Scan for the cell matching the given text and deliver its [X, Y] coordinate at center. 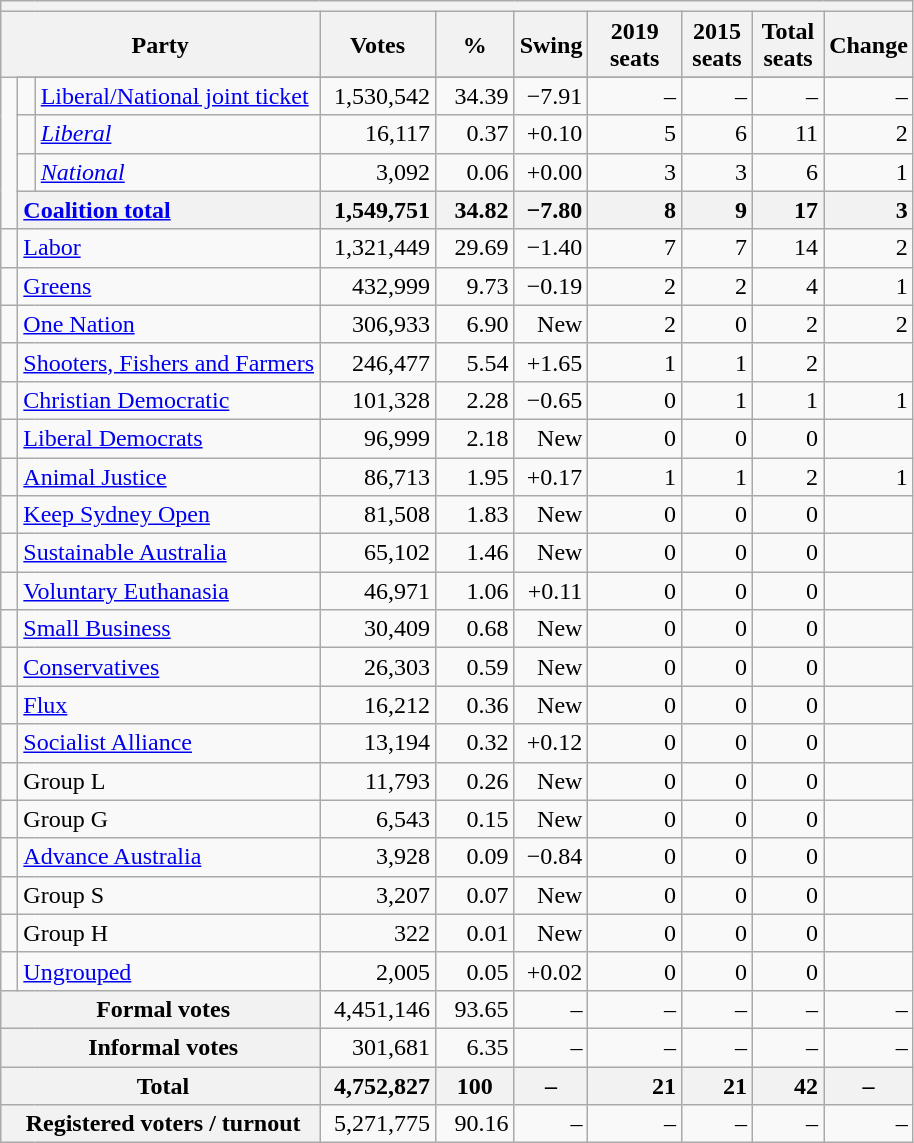
0.68 [476, 629]
5 [635, 134]
3,928 [378, 857]
Group L [169, 781]
65,102 [378, 553]
0.05 [476, 971]
17 [788, 210]
11 [788, 134]
3,092 [378, 172]
Animal Justice [169, 477]
6.35 [476, 1047]
46,971 [378, 591]
1,549,751 [378, 210]
Greens [169, 286]
Coalition total [169, 210]
+0.00 [551, 172]
−0.19 [551, 286]
0.01 [476, 933]
−0.65 [551, 400]
Small Business [169, 629]
1,321,449 [378, 248]
Flux [169, 705]
Christian Democratic [169, 400]
0.06 [476, 172]
96,999 [378, 438]
6,543 [378, 819]
13,194 [378, 743]
5.54 [476, 362]
322 [378, 933]
1.06 [476, 591]
−7.91 [551, 96]
Votes [378, 44]
Group H [169, 933]
0.36 [476, 705]
Liberal/National joint ticket [177, 96]
4,752,827 [378, 1085]
% [476, 44]
Keep Sydney Open [169, 515]
2015 seats [716, 44]
Swing [551, 44]
Shooters, Fishers and Farmers [169, 362]
+0.02 [551, 971]
90.16 [476, 1124]
0.09 [476, 857]
Registered voters / turnout [160, 1124]
0.59 [476, 667]
432,999 [378, 286]
100 [476, 1085]
2.18 [476, 438]
Change [869, 44]
30,409 [378, 629]
3,207 [378, 895]
4 [788, 286]
16,117 [378, 134]
Socialist Alliance [169, 743]
0.37 [476, 134]
6.90 [476, 324]
Liberal Democrats [169, 438]
Ungrouped [169, 971]
Group G [169, 819]
93.65 [476, 1009]
86,713 [378, 477]
34.39 [476, 96]
26,303 [378, 667]
+0.11 [551, 591]
16,212 [378, 705]
Informal votes [160, 1047]
Total [160, 1085]
1,530,542 [378, 96]
14 [788, 248]
2.28 [476, 400]
2,005 [378, 971]
Conservatives [169, 667]
National [177, 172]
9 [716, 210]
81,508 [378, 515]
5,271,775 [378, 1124]
Formal votes [160, 1009]
+0.10 [551, 134]
306,933 [378, 324]
0.26 [476, 781]
2019 seats [635, 44]
One Nation [169, 324]
Advance Australia [169, 857]
34.82 [476, 210]
0.32 [476, 743]
101,328 [378, 400]
Group S [169, 895]
1.95 [476, 477]
9.73 [476, 286]
+0.12 [551, 743]
Liberal [177, 134]
11,793 [378, 781]
Sustainable Australia [169, 553]
Party [160, 44]
Total seats [788, 44]
−0.84 [551, 857]
Labor [169, 248]
42 [788, 1085]
1.46 [476, 553]
Voluntary Euthanasia [169, 591]
−7.80 [551, 210]
1.83 [476, 515]
4,451,146 [378, 1009]
29.69 [476, 248]
8 [635, 210]
246,477 [378, 362]
−1.40 [551, 248]
0.15 [476, 819]
+0.17 [551, 477]
0.07 [476, 895]
301,681 [378, 1047]
+1.65 [551, 362]
